Pinpoint the cell where the given text exists, returning its (x, y) midpoint coordinate. 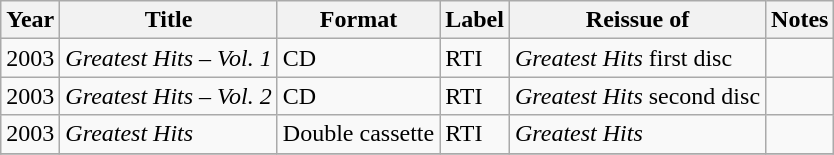
Year (30, 20)
Greatest Hits – Vol. 2 (169, 96)
Label (475, 20)
Double cassette (358, 134)
Format (358, 20)
Reissue of (637, 20)
Greatest Hits second disc (637, 96)
Greatest Hits first disc (637, 58)
Title (169, 20)
Greatest Hits – Vol. 1 (169, 58)
Notes (800, 20)
